Locate the cell with the specified text and output its (x, y) center coordinate. 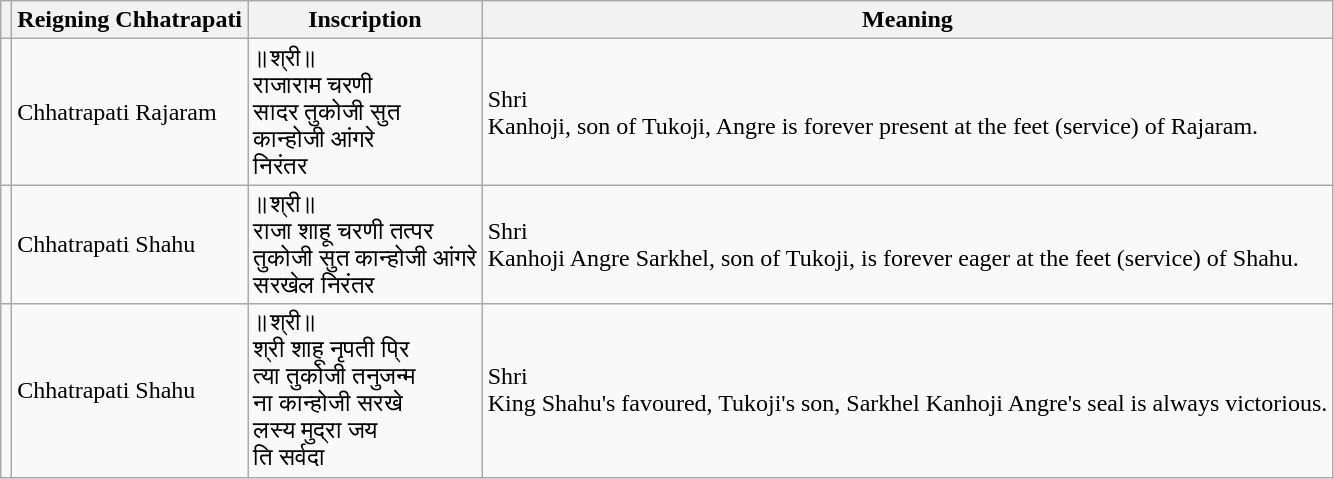
ShriKing Shahu's favoured, Tukoji's son, Sarkhel Kanhoji Angre's seal is always victorious. (908, 390)
॥श्री॥श्री शाहू नृपती प्रित्या तुकोजी तनुजन्मना कान्होजी सरखेलस्य मुद्रा जयति सर्वदा (366, 390)
॥श्री॥राजाराम चरणीसादर तुकोजी सुतकान्होजी आंगरेनिरंतर (366, 112)
Chhatrapati Rajaram (130, 112)
Inscription (366, 20)
ShriKanhoji, son of Tukoji, Angre is forever present at the feet (service) of Rajaram. (908, 112)
॥श्री॥राजा शाहू चरणी तत्परतुकोजी सुत कान्होजी आंगरेसरखेल निरंतर (366, 244)
Meaning (908, 20)
ShriKanhoji Angre Sarkhel, son of Tukoji, is forever eager at the feet (service) of Shahu. (908, 244)
Reigning Chhatrapati (130, 20)
